Detect which cell encompasses the target text, then output its [X, Y] center coordinate. 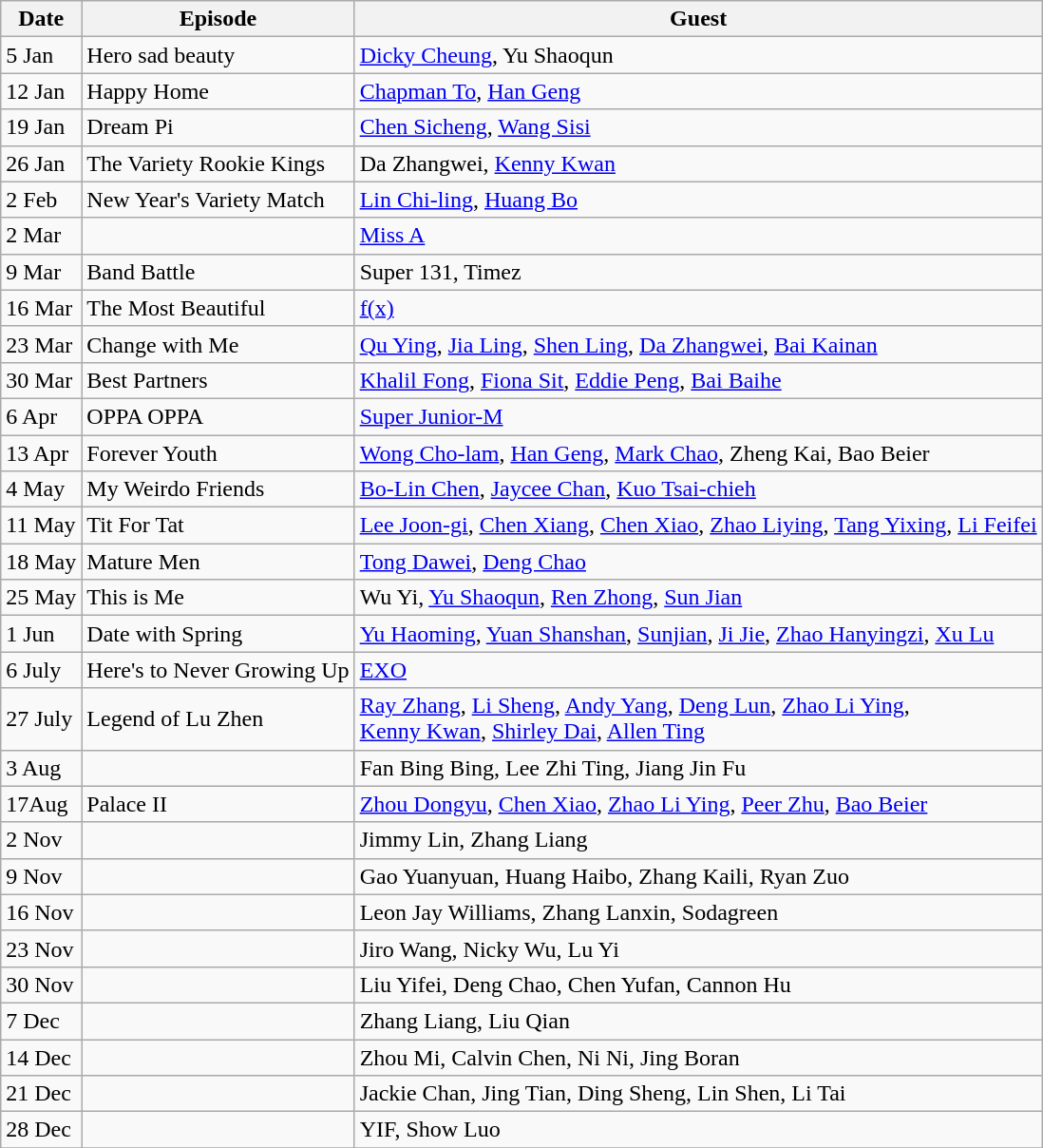
6 Apr [42, 416]
Ray Zhang, Li Sheng, Andy Yang, Deng Lun, Zhao Li Ying,Kenny Kwan, Shirley Dai, Allen Ting [698, 718]
Fan Bing Bing, Lee Zhi Ting, Jiang Jin Fu [698, 768]
30 Nov [42, 985]
16 Mar [42, 308]
Chen Sicheng, Wang Sisi [698, 127]
f(x) [698, 308]
25 May [42, 598]
Lee Joon-gi, Chen Xiang, Chen Xiao, Zhao Liying, Tang Yixing, Li Feifei [698, 526]
Gao Yuanyuan, Huang Haibo, Zhang Kaili, Ryan Zuo [698, 876]
2 Nov [42, 840]
23 Nov [42, 948]
Miss A [698, 236]
Date with Spring [218, 634]
My Weirdo Friends [218, 489]
4 May [42, 489]
Band Battle [218, 272]
Best Partners [218, 380]
9 Mar [42, 272]
Khalil Fong, Fiona Sit, Eddie Peng, Bai Baihe [698, 380]
Dream Pi [218, 127]
Mature Men [218, 562]
Super 131, Timez [698, 272]
19 Jan [42, 127]
Zhou Mi, Calvin Chen, Ni Ni, Jing Boran [698, 1058]
Jimmy Lin, Zhang Liang [698, 840]
12 Jan [42, 91]
Qu Ying, Jia Ling, Shen Ling, Da Zhangwei, Bai Kainan [698, 344]
26 Jan [42, 163]
Lin Chi-ling, Huang Bo [698, 200]
Zhou Dongyu, Chen Xiao, Zhao Li Ying, Peer Zhu, Bao Beier [698, 804]
Tit For Tat [218, 526]
6 July [42, 670]
Jiro Wang, Nicky Wu, Lu Yi [698, 948]
Episode [218, 19]
Da Zhangwei, Kenny Kwan [698, 163]
Leon Jay Williams, Zhang Lanxin, Sodagreen [698, 912]
11 May [42, 526]
7 Dec [42, 1021]
16 Nov [42, 912]
Bo-Lin Chen, Jaycee Chan, Kuo Tsai-chieh [698, 489]
The Most Beautiful [218, 308]
The Variety Rookie Kings [218, 163]
OPPA OPPA [218, 416]
YIF, Show Luo [698, 1130]
27 July [42, 718]
Change with Me [218, 344]
17Aug [42, 804]
Forever Youth [218, 453]
Wong Cho-lam, Han Geng, Mark Chao, Zheng Kai, Bao Beier [698, 453]
Here's to Never Growing Up [218, 670]
New Year's Variety Match [218, 200]
EXO [698, 670]
Chapman To, Han Geng [698, 91]
28 Dec [42, 1130]
Date [42, 19]
2 Feb [42, 200]
This is Me [218, 598]
Super Junior-M [698, 416]
Liu Yifei, Deng Chao, Chen Yufan, Cannon Hu [698, 985]
5 Jan [42, 55]
1 Jun [42, 634]
Zhang Liang, Liu Qian [698, 1021]
23 Mar [42, 344]
Happy Home [218, 91]
9 Nov [42, 876]
Jackie Chan, Jing Tian, Ding Sheng, Lin Shen, Li Tai [698, 1094]
14 Dec [42, 1058]
Hero sad beauty [218, 55]
Palace II [218, 804]
21 Dec [42, 1094]
2 Mar [42, 236]
Yu Haoming, Yuan Shanshan, Sunjian, Ji Jie, Zhao Hanyingzi, Xu Lu [698, 634]
Tong Dawei, Deng Chao [698, 562]
Dicky Cheung, Yu Shaoqun [698, 55]
13 Apr [42, 453]
3 Aug [42, 768]
30 Mar [42, 380]
Wu Yi, Yu Shaoqun, Ren Zhong, Sun Jian [698, 598]
Legend of Lu Zhen [218, 718]
18 May [42, 562]
Guest [698, 19]
